Detect which cell encompasses the target text, then output its (X, Y) center coordinate. 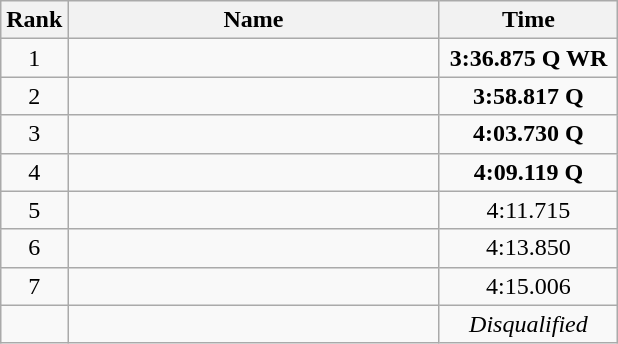
Rank (34, 20)
4:09.119 Q (528, 172)
4:13.850 (528, 248)
4:11.715 (528, 210)
7 (34, 286)
6 (34, 248)
Name (254, 20)
4:15.006 (528, 286)
3:58.817 Q (528, 96)
Time (528, 20)
1 (34, 58)
5 (34, 210)
2 (34, 96)
4 (34, 172)
3 (34, 134)
4:03.730 Q (528, 134)
3:36.875 Q WR (528, 58)
Disqualified (528, 324)
